Scan for the cell matching the given text and deliver its (X, Y) coordinate at center. 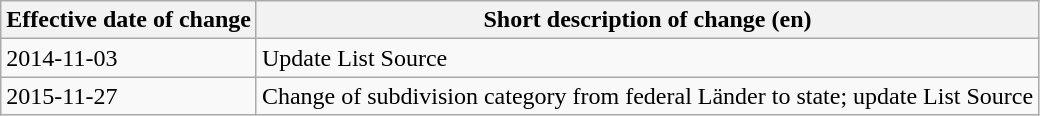
Effective date of change (129, 20)
2015-11-27 (129, 96)
Update List Source (647, 58)
Change of subdivision category from federal Länder to state; update List Source (647, 96)
2014-11-03 (129, 58)
Short description of change (en) (647, 20)
